Output the [X, Y] coordinate of the center of the cell containing the given text.  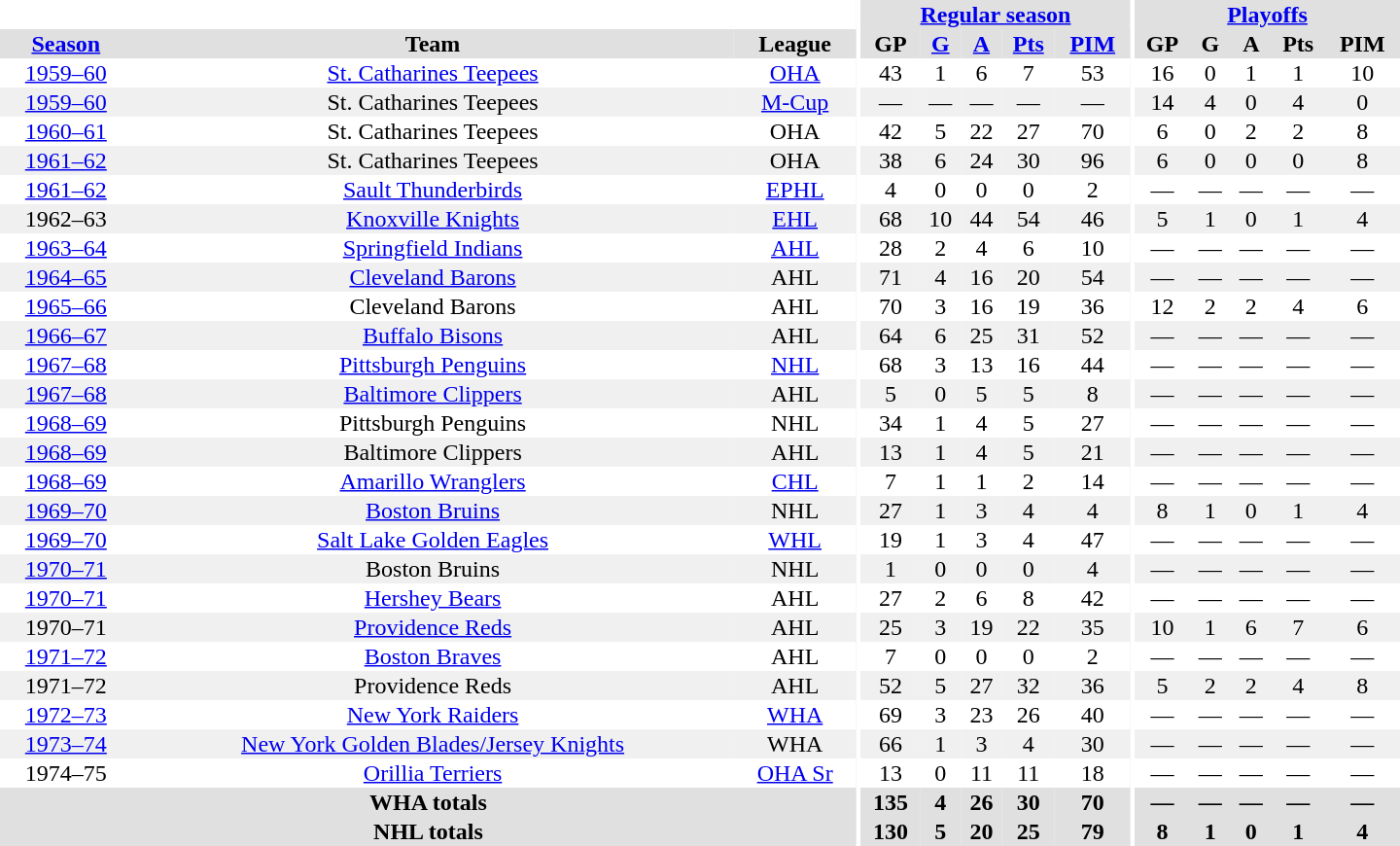
18 [1093, 773]
64 [891, 335]
1973–74 [66, 744]
1966–67 [66, 335]
Hershey Bears [434, 598]
Season [66, 44]
EHL [795, 219]
21 [1093, 452]
1964–65 [66, 277]
34 [891, 423]
24 [981, 160]
League [795, 44]
1965–66 [66, 306]
Team [434, 44]
69 [891, 715]
New York Raiders [434, 715]
43 [891, 73]
28 [891, 248]
1962–63 [66, 219]
WHL [795, 540]
96 [1093, 160]
Boston Braves [434, 656]
47 [1093, 540]
Amarillo Wranglers [434, 481]
NHL totals [428, 831]
Springfield Indians [434, 248]
46 [1093, 219]
12 [1163, 306]
38 [891, 160]
M-Cup [795, 102]
130 [891, 831]
CHL [795, 481]
31 [1029, 335]
Buffalo Bisons [434, 335]
EPHL [795, 190]
WHA totals [428, 802]
35 [1093, 627]
135 [891, 802]
New York Golden Blades/Jersey Knights [434, 744]
32 [1029, 686]
79 [1093, 831]
1963–64 [66, 248]
Playoffs [1268, 15]
23 [981, 715]
Salt Lake Golden Eagles [434, 540]
OHA Sr [795, 773]
Knoxville Knights [434, 219]
66 [891, 744]
40 [1093, 715]
Orillia Terriers [434, 773]
71 [891, 277]
Regular season [996, 15]
1972–73 [66, 715]
53 [1093, 73]
Sault Thunderbirds [434, 190]
1960–61 [66, 131]
1974–75 [66, 773]
